Return [X, Y] of the center of cell containing provided text 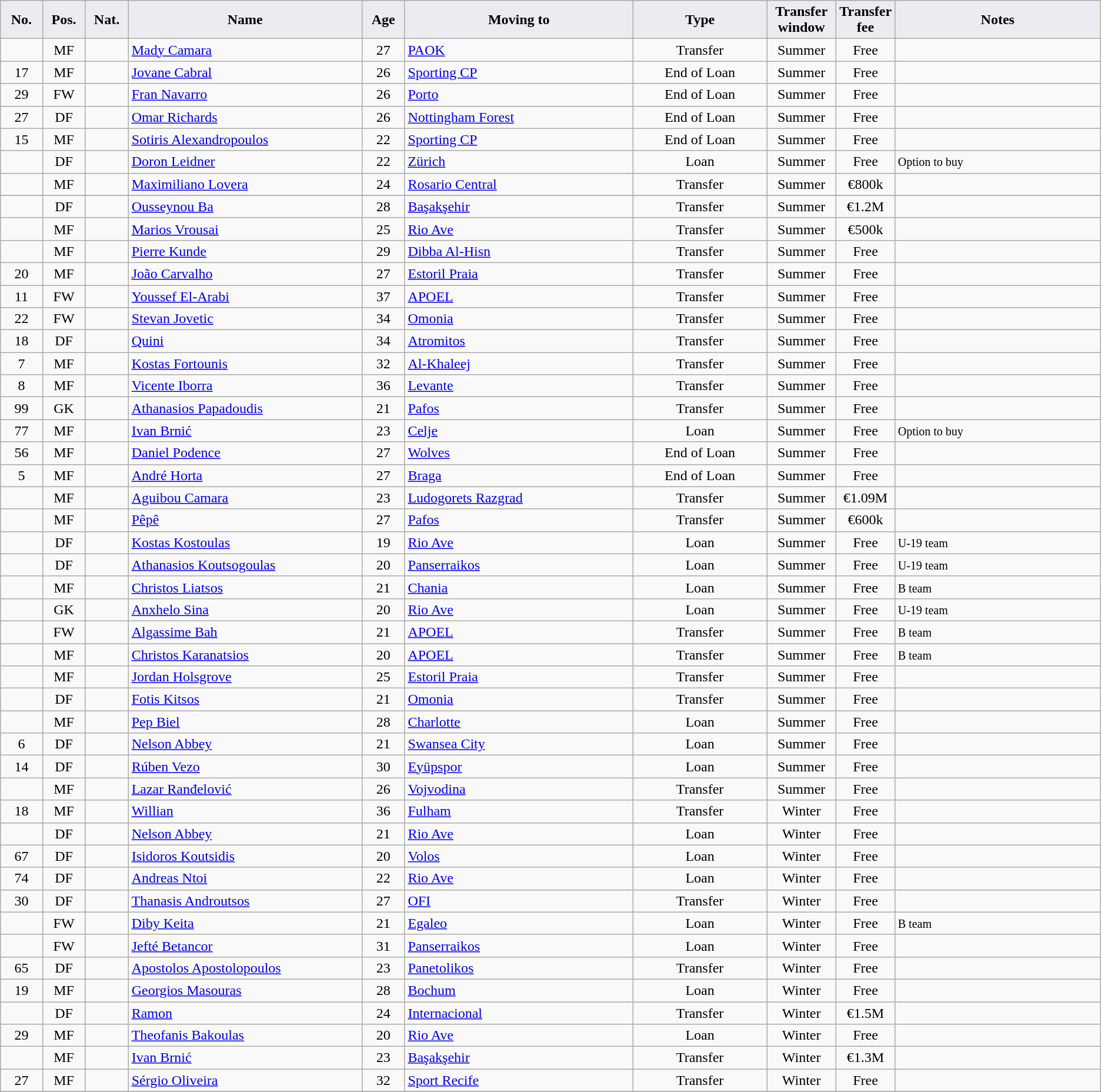
Isidoros Koutsidis [245, 856]
Jovane Cabral [245, 72]
OFI [519, 901]
99 [21, 408]
€1.2M [866, 207]
Mady Camara [245, 50]
Type [700, 20]
Algassime Bah [245, 632]
31 [383, 945]
Omar Richards [245, 117]
Sotiris Alexandropoulos [245, 139]
Porto [519, 95]
€500k [866, 229]
Rosario Central [519, 184]
Panetolikos [519, 968]
Maximiliano Lovera [245, 184]
Sport Recife [519, 1080]
Vicente Iborra [245, 386]
Name [245, 20]
Christos Liatsos [245, 587]
Apostolos Apostolopoulos [245, 968]
Pos. [64, 20]
Quini [245, 341]
Chania [519, 587]
Daniel Podence [245, 453]
Anxhelo Sina [245, 610]
6 [21, 744]
Bochum [519, 990]
Transfer fee [866, 20]
Jefté Betancor [245, 945]
67 [21, 856]
Charlotte [519, 722]
Moving to [519, 20]
Doron Leidner [245, 162]
Wolves [519, 453]
João Carvalho [245, 274]
Swansea City [519, 744]
Kostas Fortounis [245, 364]
Nottingham Forest [519, 117]
Kostas Kostoulas [245, 542]
8 [21, 386]
Ramon [245, 1013]
Diby Keita [245, 923]
Νο. [21, 20]
Ousseynou Ba [245, 207]
Willian [245, 811]
Dibba Al-Hisn [519, 251]
PAOK [519, 50]
77 [21, 431]
Transfer window [802, 20]
7 [21, 364]
Theofanis Bakoulas [245, 1036]
€1.3M [866, 1058]
Lazar Ranđelović [245, 789]
Christos Karanatsios [245, 655]
Vojvodina [519, 789]
74 [21, 878]
Egaleo [519, 923]
Pêpê [245, 520]
15 [21, 139]
37 [383, 296]
Pep Biel [245, 722]
Aguibou Camara [245, 498]
Nat. [107, 20]
Georgios Masouras [245, 990]
Fran Navarro [245, 95]
Atromitos [519, 341]
Youssef El-Arabi [245, 296]
Levante [519, 386]
Jordan Holsgrove [245, 677]
Thanasis Androutsos [245, 901]
Fulham [519, 811]
Marios Vrousai [245, 229]
Andreas Ntoi [245, 878]
5 [21, 475]
56 [21, 453]
Notes [997, 20]
Zürich [519, 162]
Volos [519, 856]
€600k [866, 520]
14 [21, 767]
Athanasios Koutsogoulas [245, 565]
Sérgio Oliveira [245, 1080]
17 [21, 72]
Braga [519, 475]
Internacional [519, 1013]
Rúben Vezo [245, 767]
€1.5M [866, 1013]
€800k [866, 184]
Celje [519, 431]
Fotis Kitsos [245, 700]
Age [383, 20]
Pierre Kunde [245, 251]
Athanasios Papadoudis [245, 408]
André Horta [245, 475]
Ludogorets Razgrad [519, 498]
11 [21, 296]
Eyüpspor [519, 767]
Al-Khaleej [519, 364]
Stevan Jovetic [245, 319]
€1.09M [866, 498]
65 [21, 968]
